Return the [X, Y] coordinate for the center point of the cell that contains the specified text.  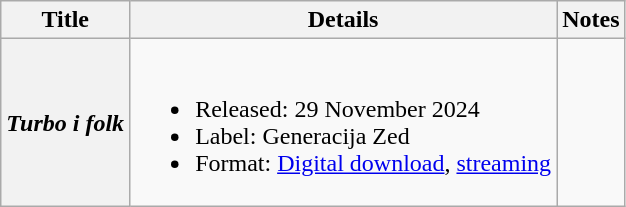
Details [344, 20]
Turbo i folk [66, 122]
Notes [591, 20]
Released: 29 November 2024Label: Generacija ZedFormat: Digital download, streaming [344, 122]
Title [66, 20]
